Determine the (X, Y) coordinate at the center of the cell enclosing the given text.  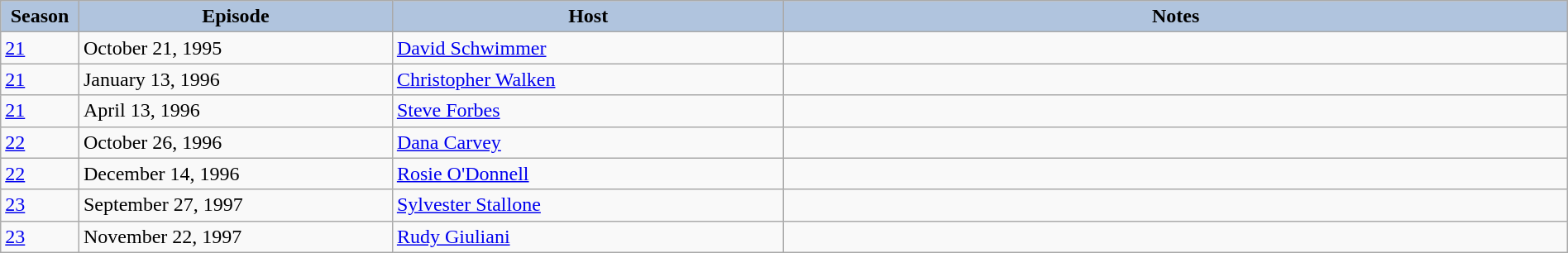
Christopher Walken (588, 79)
October 26, 1996 (235, 142)
Steve Forbes (588, 111)
Season (40, 17)
Episode (235, 17)
April 13, 1996 (235, 111)
Notes (1176, 17)
December 14, 1996 (235, 174)
David Schwimmer (588, 48)
Rudy Giuliani (588, 236)
September 27, 1997 (235, 205)
Rosie O'Donnell (588, 174)
January 13, 1996 (235, 79)
November 22, 1997 (235, 236)
October 21, 1995 (235, 48)
Dana Carvey (588, 142)
Sylvester Stallone (588, 205)
Host (588, 17)
